Search for the cell housing the specified text and yield its (x, y) center coordinate. 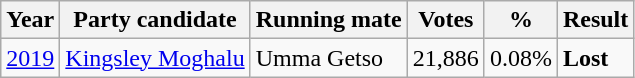
Umma Getso (328, 58)
Kingsley Moghalu (155, 58)
Running mate (328, 20)
Party candidate (155, 20)
Year (30, 20)
% (520, 20)
2019 (30, 58)
Votes (446, 20)
0.08% (520, 58)
21,886 (446, 58)
Result (595, 20)
Lost (595, 58)
